Return [x, y] of the center of cell containing provided text 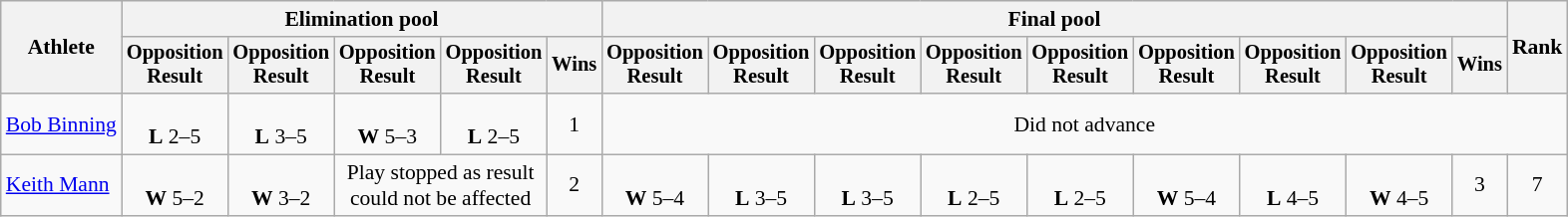
W 3–2 [281, 185]
Final pool [1054, 19]
Athlete [62, 48]
3 [1480, 185]
7 [1538, 185]
1 [575, 123]
W 5–3 [387, 123]
Did not advance [1084, 123]
Rank [1538, 48]
Elimination pool [361, 19]
2 [575, 185]
Keith Mann [62, 185]
L 4–5 [1293, 185]
Bob Binning [62, 123]
W 5–2 [176, 185]
W 4–5 [1398, 185]
Play stopped as resultcould not be affected [441, 185]
